For the text-containing cell, return its midpoint in (x, y) coordinate format. 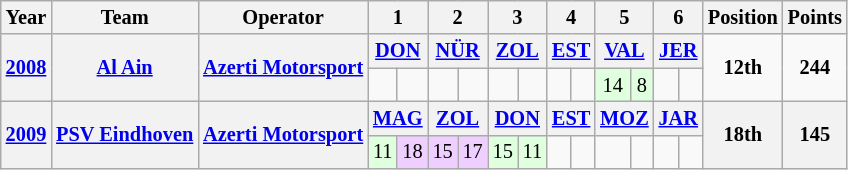
PSV Eindhoven (124, 134)
3 (518, 17)
NÜR (458, 51)
244 (815, 68)
2009 (26, 134)
Team (124, 17)
Operator (283, 17)
Position (743, 17)
Year (26, 17)
2008 (26, 68)
VAL (624, 51)
4 (571, 17)
Points (815, 17)
12th (743, 68)
5 (624, 17)
145 (815, 134)
JER (678, 51)
MOZ (624, 118)
14 (612, 85)
1 (398, 17)
6 (678, 17)
MAG (398, 118)
18 (412, 152)
Al Ain (124, 68)
17 (473, 152)
8 (642, 85)
2 (458, 17)
18th (743, 134)
JAR (678, 118)
